Pinpoint the cell where the given text exists, returning its (X, Y) midpoint coordinate. 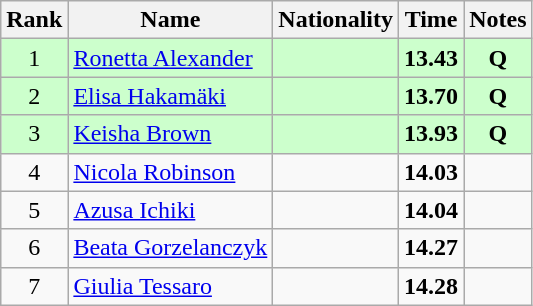
4 (34, 172)
Rank (34, 20)
3 (34, 134)
Ronetta Alexander (170, 58)
Elisa Hakamäki (170, 96)
14.28 (432, 286)
1 (34, 58)
2 (34, 96)
7 (34, 286)
13.43 (432, 58)
Azusa Ichiki (170, 210)
13.93 (432, 134)
14.03 (432, 172)
Beata Gorzelanczyk (170, 248)
14.04 (432, 210)
Nationality (336, 20)
Giulia Tessaro (170, 286)
14.27 (432, 248)
6 (34, 248)
Name (170, 20)
5 (34, 210)
Time (432, 20)
Keisha Brown (170, 134)
13.70 (432, 96)
Nicola Robinson (170, 172)
Notes (498, 20)
